Extract the (X, Y) coordinate from the center of the cell holding the provided text.  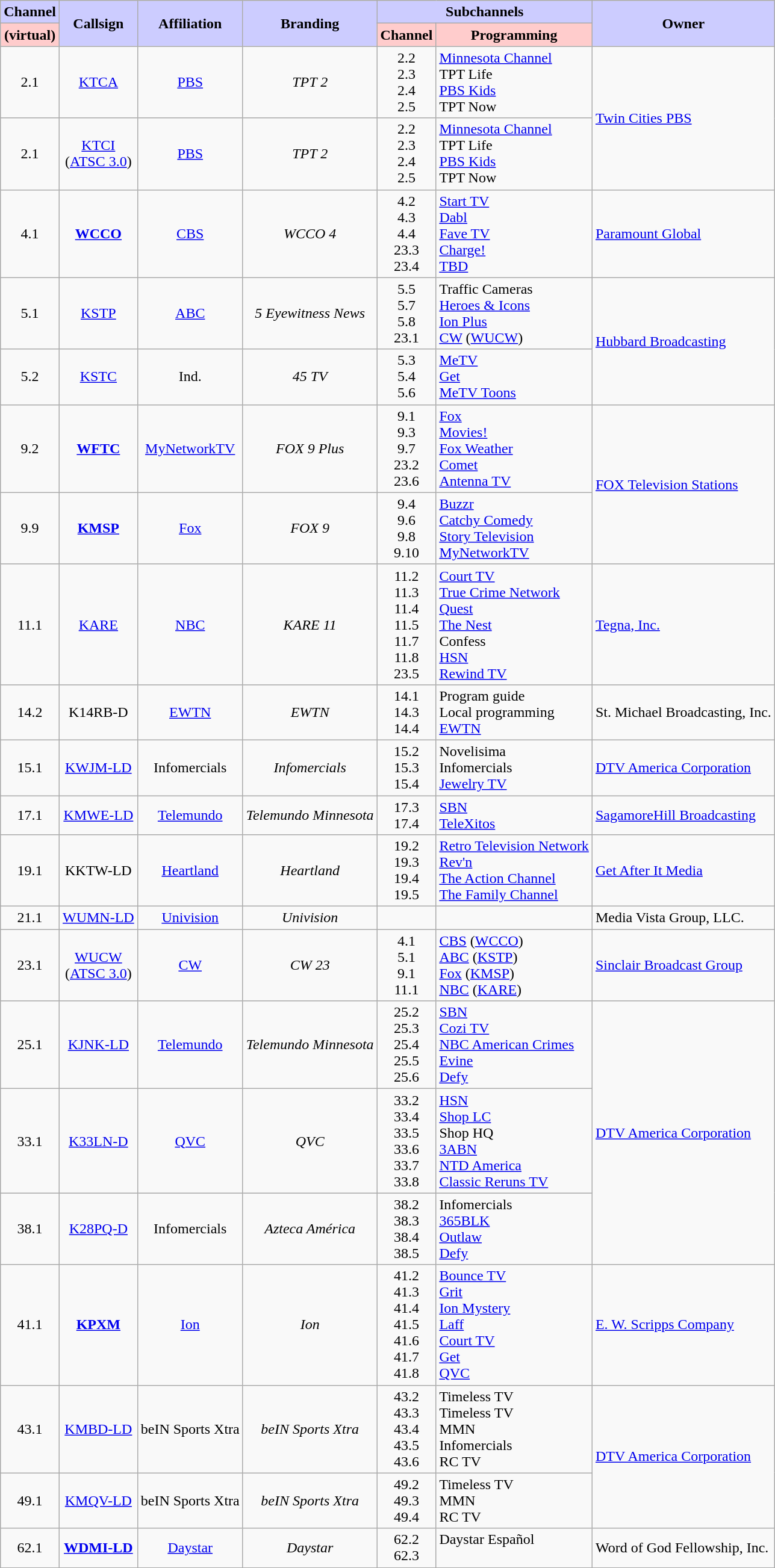
Program guideLocal programmingEWTN (514, 712)
5 Eyewitness News (310, 313)
Timeless TVTimeless TVMMNInfomercialsRC TV (514, 1429)
CW 23 (310, 965)
KSTC (99, 377)
ABC (190, 313)
NBC (190, 624)
Programming (514, 35)
Sinclair Broadcast Group (683, 965)
19.1 (30, 870)
E. W. Scripps Company (683, 1325)
Timeless TVMMNRC TV (514, 1501)
KJNK-LD (99, 1045)
FoxMovies!Fox WeatherCometAntenna TV (514, 448)
KARE (99, 624)
KARE 11 (310, 624)
(virtual) (30, 35)
49.1 (30, 1501)
Traffic CamerasHeroes & IconsIon PlusCW (WUCW) (514, 313)
11.211.311.411.511.711.823.5 (406, 624)
KTCI(ATSC 3.0) (99, 154)
K33LN-D (99, 1141)
5.55.75.823.1 (406, 313)
17.1 (30, 815)
11.1 (30, 624)
Azteca América (310, 1229)
Word of God Fellowship, Inc. (683, 1548)
Retro Television NetworkRev'nThe Action ChannelThe Family Channel (514, 870)
9.2 (30, 448)
62.1 (30, 1548)
Media Vista Group, LLC. (683, 918)
KMSP (99, 528)
Subchannels (484, 12)
38.1 (30, 1229)
BuzzrCatchy ComedyStory TelevisionMyNetworkTV (514, 528)
25.1 (30, 1045)
9.9 (30, 528)
Callsign (99, 23)
Twin Cities PBS (683, 118)
19.219.319.419.5 (406, 870)
17.317.4 (406, 815)
Branding (310, 23)
4.15.19.111.1 (406, 965)
FOX 9 Plus (310, 448)
15.215.315.4 (406, 767)
5.1 (30, 313)
KMQV-LD (99, 1501)
43.243.343.443.543.6 (406, 1429)
KSTP (99, 313)
MeTVGetMeTV Toons (514, 377)
23.1 (30, 965)
SBNTeleXitos (514, 815)
49.249.349.4 (406, 1501)
KMWE-LD (99, 815)
25.225.325.425.525.6 (406, 1045)
Owner (683, 23)
5.35.45.6 (406, 377)
WFTC (99, 448)
5.2 (30, 377)
Start TVDablFave TVCharge!TBD (514, 234)
KPXM (99, 1325)
MyNetworkTV (190, 448)
Infomercials365BLKOutlawDefy (514, 1229)
Hubbard Broadcasting (683, 341)
33.1 (30, 1141)
4.24.34.423.323.4 (406, 234)
41.241.341.4 41.541.641.741.8 (406, 1325)
33.233.433.533.633.733.8 (406, 1141)
43.1 (30, 1429)
15.1 (30, 767)
KMBD-LD (99, 1429)
KTCA (99, 82)
62.262.3 (406, 1548)
Court TVTrue Crime NetworkQuestThe NestConfessHSNRewind TV (514, 624)
Paramount Global (683, 234)
NovelisimaInfomercialsJewelry TV (514, 767)
Bounce TVGritIon MysteryLaffCourt TVGetQVC (514, 1325)
HSNShop LCShop HQ3ABNNTD AmericaClassic Reruns TV (514, 1141)
CBS (190, 234)
KKTW-LD (99, 870)
CW (190, 965)
SagamoreHill Broadcasting (683, 815)
Fox (190, 528)
K14RB-D (99, 712)
14.114.314.4 (406, 712)
41.1 (30, 1325)
WUCW(ATSC 3.0) (99, 965)
21.1 (30, 918)
Get After It Media (683, 870)
14.2 (30, 712)
St. Michael Broadcasting, Inc. (683, 712)
38.238.338.438.5 (406, 1229)
Daystar Español (514, 1548)
K28PQ-D (99, 1229)
9.19.39.723.223.6 (406, 448)
45 TV (310, 377)
WDMI-LD (99, 1548)
Affiliation (190, 23)
Tegna, Inc. (683, 624)
SBNCozi TVNBC American CrimesEvineDefy (514, 1045)
9.49.69.89.10 (406, 528)
KWJM-LD (99, 767)
CBS (WCCO)ABC (KSTP)Fox (KMSP)NBC (KARE) (514, 965)
4.1 (30, 234)
WUMN-LD (99, 918)
WCCO 4 (310, 234)
WCCO (99, 234)
FOX Television Stations (683, 484)
Ind. (190, 377)
FOX 9 (310, 528)
